From the cell containing the given text, extract its center point as (x, y) coordinate. 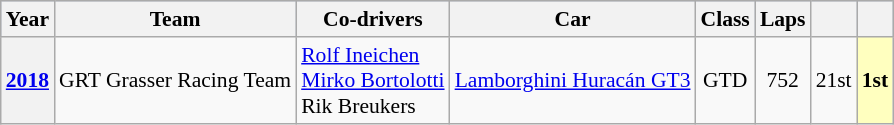
Lamborghini Huracán GT3 (573, 80)
Year (28, 19)
Car (573, 19)
GTD (726, 80)
1st (876, 80)
GRT Grasser Racing Team (175, 80)
21st (834, 80)
Rolf Ineichen Mirko Bortolotti Rik Breukers (372, 80)
Co-drivers (372, 19)
2018 (28, 80)
Laps (783, 19)
752 (783, 80)
Team (175, 19)
Class (726, 19)
